Return the [x, y] coordinate for the center point of the cell that contains the specified text.  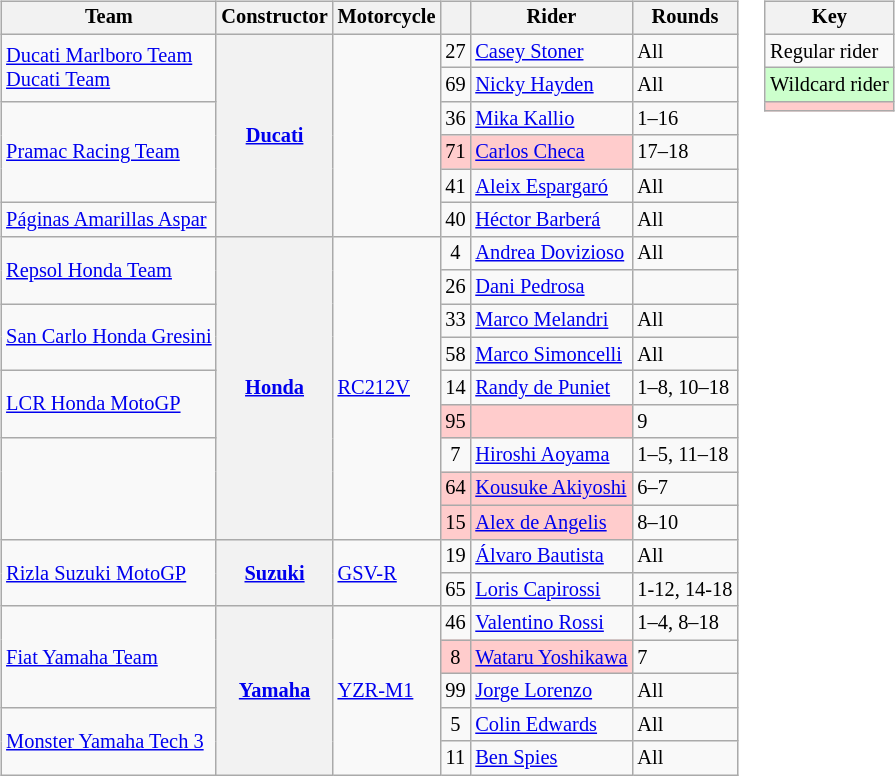
69 [455, 85]
33 [455, 321]
Mika Kallio [551, 119]
Regular rider [829, 51]
Yamaha [274, 690]
LCR Honda MotoGP [108, 404]
Wataru Yoshikawa [551, 657]
71 [455, 152]
Monster Yamaha Tech 3 [108, 740]
Páginas Amarillas Aspar [108, 220]
58 [455, 354]
64 [455, 489]
Pramac Racing Team [108, 152]
27 [455, 51]
Fiat Yamaha Team [108, 656]
Aleix Espargaró [551, 186]
Motorcycle [387, 18]
4 [455, 253]
8 [455, 657]
Honda [274, 388]
Héctor Barberá [551, 220]
46 [455, 623]
Randy de Puniet [551, 388]
8–10 [686, 522]
11 [455, 758]
Ben Spies [551, 758]
Jorge Lorenzo [551, 691]
Andrea Dovizioso [551, 253]
Wildcard rider [829, 85]
19 [455, 556]
RC212V [387, 388]
Rounds [686, 18]
15 [455, 522]
Rizla Suzuki MotoGP [108, 572]
1-12, 14-18 [686, 590]
Loris Capirossi [551, 590]
San Carlo Honda Gresini [108, 338]
65 [455, 590]
1–5, 11–18 [686, 455]
36 [455, 119]
6–7 [686, 489]
Carlos Checa [551, 152]
Alex de Angelis [551, 522]
Álvaro Bautista [551, 556]
1–4, 8–18 [686, 623]
99 [455, 691]
Key [829, 18]
Hiroshi Aoyama [551, 455]
Constructor [274, 18]
17–18 [686, 152]
Marco Melandri [551, 321]
Casey Stoner [551, 51]
Marco Simoncelli [551, 354]
Colin Edwards [551, 724]
Ducati [274, 135]
40 [455, 220]
Dani Pedrosa [551, 287]
1–16 [686, 119]
Suzuki [274, 572]
Repsol Honda Team [108, 270]
14 [455, 388]
9 [686, 422]
GSV-R [387, 572]
Rider [551, 18]
Ducati Marlboro Team Ducati Team [108, 68]
95 [455, 422]
YZR-M1 [387, 690]
41 [455, 186]
Team [108, 18]
1–8, 10–18 [686, 388]
Valentino Rossi [551, 623]
Kousuke Akiyoshi [551, 489]
26 [455, 287]
5 [455, 724]
Nicky Hayden [551, 85]
